Return the (x, y) coordinate for the center point of the cell that contains the specified text.  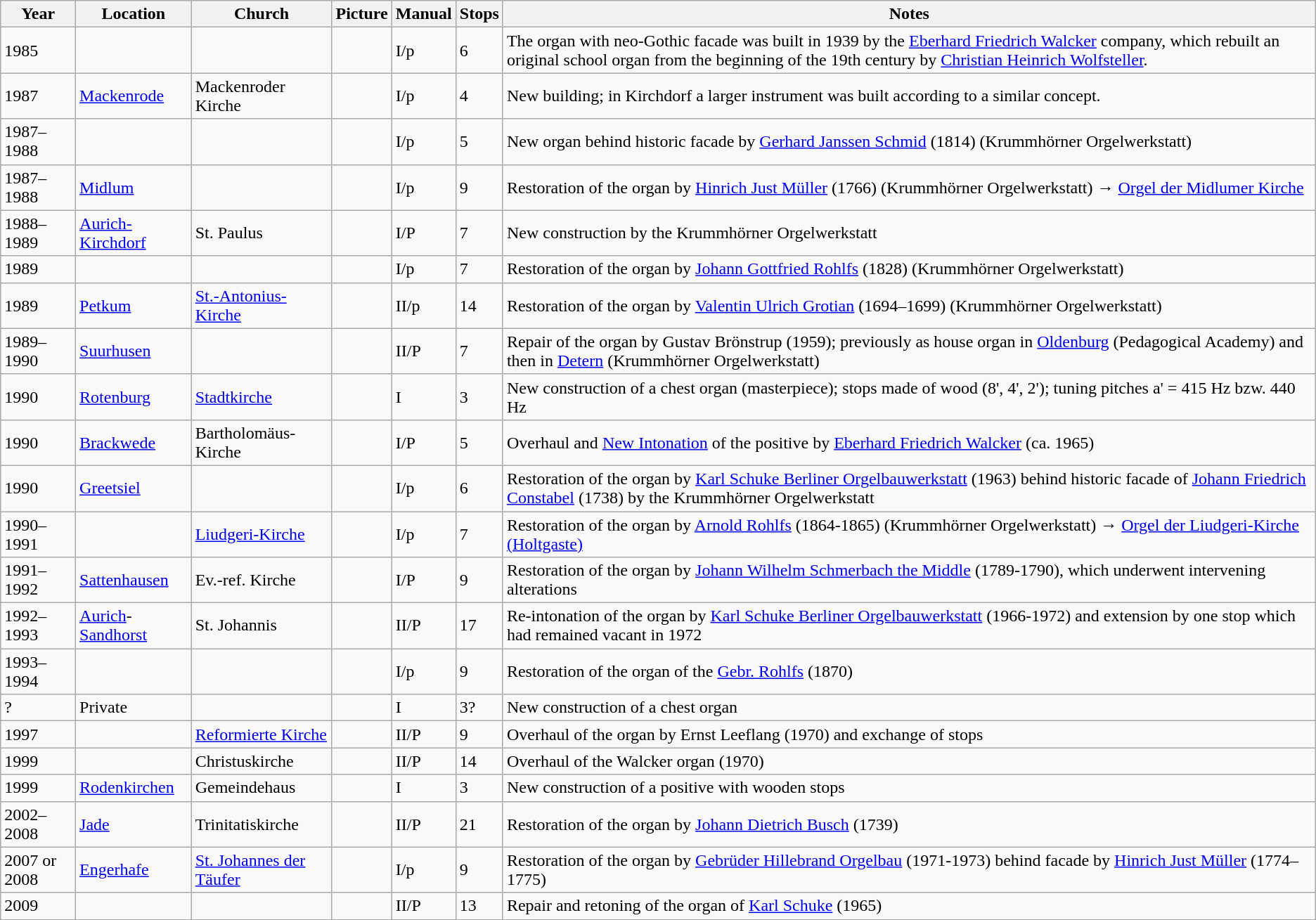
Gemeindehaus (262, 788)
Rodenkirchen (134, 788)
New construction of a positive with wooden stops (909, 788)
1992–1993 (38, 626)
New construction of a chest organ (masterpiece); stops made of wood (8', 4', 2'); tuning pitches a' = 415 Hz bzw. 440 Hz (909, 396)
St. Johannis (262, 626)
Church (262, 14)
Repair and retoning of the organ of Karl Schuke (1965) (909, 906)
Suurhusen (134, 351)
21 (479, 824)
Sattenhausen (134, 581)
4 (479, 96)
Re-intonation of the organ by Karl Schuke Berliner Orgelbauwerkstatt (1966-1972) and extension by one stop which had remained vacant in 1972 (909, 626)
1991–1992 (38, 581)
Brackwede (134, 443)
Year (38, 14)
Liudgeri-Kirche (262, 534)
Location (134, 14)
13 (479, 906)
Restoration of the organ by Johann Wilhelm Schmerbach the Middle (1789-1790), which underwent intervening alterations (909, 581)
Engerhafe (134, 870)
Bartholomäus-Kirche (262, 443)
Overhaul of the Walcker organ (1970) (909, 761)
Overhaul and New Intonation of the positive by Eberhard Friedrich Walcker (ca. 1965) (909, 443)
1997 (38, 734)
Aurich-Kirchdorf (134, 233)
New building; in Kirchdorf a larger instrument was built according to a similar concept. (909, 96)
Private (134, 708)
1985 (38, 51)
Trinitatiskirche (262, 824)
2007 or 2008 (38, 870)
Restoration of the organ by Valentin Ulrich Grotian (1694–1699) (Krummhörner Orgelwerkstatt) (909, 305)
1988–1989 (38, 233)
Restoration of the organ by Gebrüder Hillebrand Orgelbau (1971-1973) behind facade by Hinrich Just Müller (1774–1775) (909, 870)
1989–1990 (38, 351)
New construction by the Krummhörner Orgelwerkstatt (909, 233)
Jade (134, 824)
St. Paulus (262, 233)
1987 (38, 96)
New organ behind historic facade by Gerhard Janssen Schmid (1814) (Krummhörner Orgelwerkstatt) (909, 142)
17 (479, 626)
Mackenroder Kirche (262, 96)
Restoration of the organ by Johann Dietrich Busch (1739) (909, 824)
1993–1994 (38, 672)
St. Johannes der Täufer (262, 870)
Restoration of the organ of the Gebr. Rohlfs (1870) (909, 672)
Petkum (134, 305)
Mackenrode (134, 96)
Aurich-Sandhorst (134, 626)
Reformierte Kirche (262, 734)
2009 (38, 906)
Notes (909, 14)
Restoration of the organ by Arnold Rohlfs (1864-1865) (Krummhörner Orgelwerkstatt) → Orgel der Liudgeri-Kirche (Holtgaste) (909, 534)
Greetsiel (134, 488)
Rotenburg (134, 396)
Ev.-ref. Kirche (262, 581)
Manual (423, 14)
Stadtkirche (262, 396)
? (38, 708)
II/p (423, 305)
Overhaul of the organ by Ernst Leeflang (1970) and exchange of stops (909, 734)
1990–1991 (38, 534)
Midlum (134, 187)
Christuskirche (262, 761)
St.-Antonius-Kirche (262, 305)
2002–2008 (38, 824)
Restoration of the organ by Johann Gottfried Rohlfs (1828) (Krummhörner Orgelwerkstatt) (909, 269)
New construction of a chest organ (909, 708)
Restoration of the organ by Hinrich Just Müller (1766) (Krummhörner Orgelwerkstatt) → Orgel der Midlumer Kirche (909, 187)
Stops (479, 14)
Picture (361, 14)
3? (479, 708)
